Find where the given text appears and provide that cell's center as (x, y) coordinate. 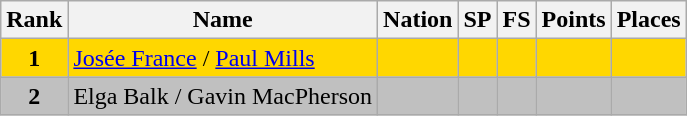
Josée France / Paul Mills (223, 58)
2 (34, 96)
Places (648, 20)
Name (223, 20)
Points (574, 20)
1 (34, 58)
Nation (418, 20)
FS (516, 20)
Elga Balk / Gavin MacPherson (223, 96)
SP (478, 20)
Rank (34, 20)
